Search for the cell housing the specified text and yield its (X, Y) center coordinate. 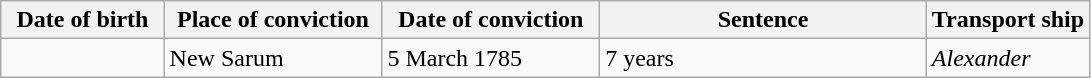
7 years (764, 58)
Date of birth (82, 20)
Date of conviction (491, 20)
Sentence (764, 20)
Alexander (1008, 58)
Place of conviction (273, 20)
New Sarum (273, 58)
5 March 1785 (491, 58)
Transport ship (1008, 20)
